Provide the (X, Y) coordinate of the cell's center where the given text is located.  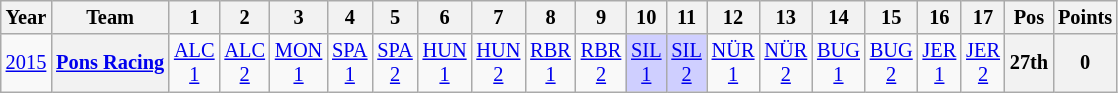
ALC1 (194, 63)
SIL1 (646, 63)
0 (1085, 63)
Year (26, 17)
HUN1 (445, 63)
JER1 (940, 63)
27th (1029, 63)
NÜR1 (734, 63)
13 (786, 17)
14 (838, 17)
HUN2 (498, 63)
Points (1085, 17)
9 (601, 17)
ALC2 (244, 63)
RBR2 (601, 63)
8 (550, 17)
Team (110, 17)
10 (646, 17)
5 (394, 17)
RBR1 (550, 63)
MON1 (298, 63)
16 (940, 17)
3 (298, 17)
JER2 (983, 63)
SIL2 (686, 63)
SPA1 (350, 63)
17 (983, 17)
12 (734, 17)
1 (194, 17)
NÜR2 (786, 63)
6 (445, 17)
BUG1 (838, 63)
11 (686, 17)
SPA2 (394, 63)
15 (892, 17)
Pos (1029, 17)
2015 (26, 63)
4 (350, 17)
2 (244, 17)
7 (498, 17)
Pons Racing (110, 63)
BUG2 (892, 63)
